Output the [X, Y] coordinate of the center of the cell containing the given text.  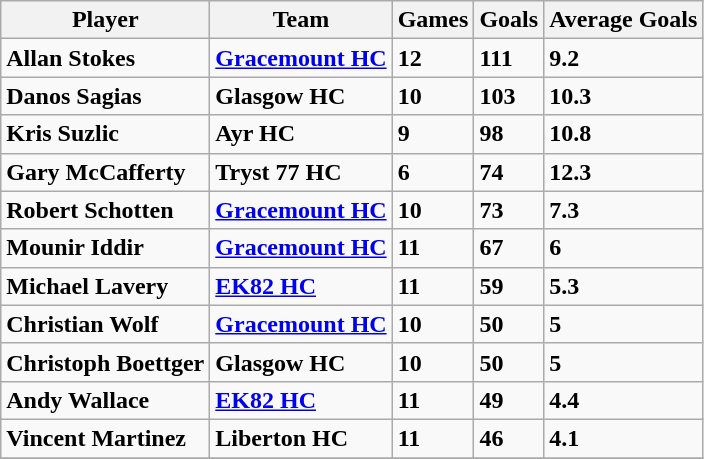
Allan Stokes [106, 58]
9.2 [624, 58]
74 [509, 172]
98 [509, 134]
Goals [509, 20]
10.3 [624, 96]
Tryst 77 HC [301, 172]
73 [509, 210]
Mounir Iddir [106, 248]
10.8 [624, 134]
4.1 [624, 438]
Player [106, 20]
9 [433, 134]
Michael Lavery [106, 286]
Christoph Boettger [106, 362]
103 [509, 96]
Average Goals [624, 20]
Games [433, 20]
Kris Suzlic [106, 134]
Ayr HC [301, 134]
Liberton HC [301, 438]
Christian Wolf [106, 324]
12 [433, 58]
Gary McCafferty [106, 172]
Danos Sagias [106, 96]
Andy Wallace [106, 400]
7.3 [624, 210]
5.3 [624, 286]
Team [301, 20]
Robert Schotten [106, 210]
12.3 [624, 172]
4.4 [624, 400]
59 [509, 286]
49 [509, 400]
111 [509, 58]
Vincent Martinez [106, 438]
46 [509, 438]
67 [509, 248]
